Search for the cell housing the specified text and yield its (x, y) center coordinate. 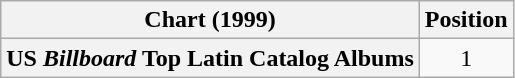
US Billboard Top Latin Catalog Albums (210, 58)
Position (466, 20)
Chart (1999) (210, 20)
1 (466, 58)
